Detect which cell encompasses the target text, then output its (X, Y) center coordinate. 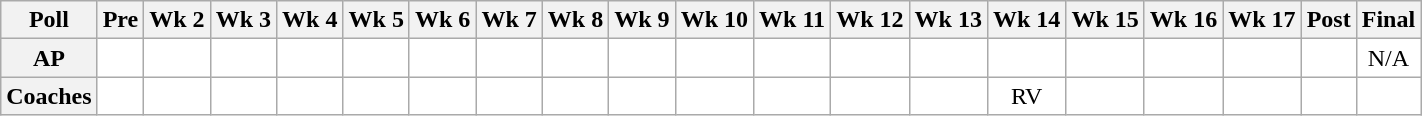
Wk 8 (575, 20)
Wk 4 (310, 20)
Wk 17 (1262, 20)
Final (1388, 20)
Pre (120, 20)
Wk 2 (177, 20)
N/A (1388, 58)
Poll (49, 20)
Wk 3 (243, 20)
Wk 14 (1026, 20)
Coaches (49, 96)
Post (1328, 20)
Wk 7 (509, 20)
Wk 15 (1105, 20)
Wk 16 (1183, 20)
RV (1026, 96)
Wk 6 (442, 20)
Wk 10 (714, 20)
Wk 9 (642, 20)
AP (49, 58)
Wk 5 (376, 20)
Wk 12 (870, 20)
Wk 13 (948, 20)
Wk 11 (792, 20)
